Output the (x, y) coordinate of the center of the cell containing the given text.  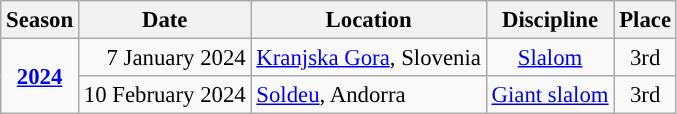
2024 (40, 76)
7 January 2024 (164, 58)
Kranjska Gora, Slovenia (368, 58)
10 February 2024 (164, 95)
Place (645, 20)
Discipline (550, 20)
Season (40, 20)
Soldeu, Andorra (368, 95)
Location (368, 20)
Giant slalom (550, 95)
Slalom (550, 58)
Date (164, 20)
